Pinpoint the cell where the given text exists, returning its (X, Y) midpoint coordinate. 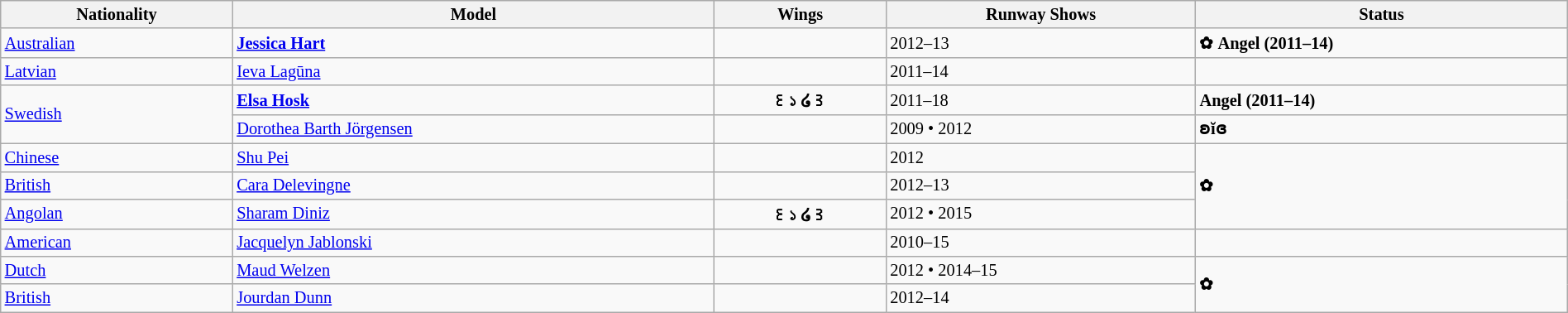
Cara Delevingne (473, 185)
American (117, 243)
2009 • 2012 (1040, 129)
Angolan (117, 214)
Latvian (117, 71)
Nationality (117, 14)
Jourdan Dunn (473, 298)
Angel (2011–14) (1382, 99)
✿ Angel (2011–14) (1382, 43)
Jessica Hart (473, 43)
Chinese (117, 157)
2012–14 (1040, 298)
2012 • 2015 (1040, 214)
Sharam Diniz (473, 214)
Swedish (117, 114)
2011–18 (1040, 99)
Wings (801, 14)
Shu Pei (473, 157)
Elsa Hosk (473, 99)
Model (473, 14)
Australian (117, 43)
Ieva Lagūna (473, 71)
2011–14 (1040, 71)
Maud Welzen (473, 270)
2010–15 (1040, 243)
ʚĭɞ (1382, 129)
2012 • 2014–15 (1040, 270)
2012 (1040, 157)
Jacquelyn Jablonski (473, 243)
Runway Shows (1040, 14)
Status (1382, 14)
Dutch (117, 270)
Dorothea Barth Jörgensen (473, 129)
